Detect which cell encompasses the target text, then output its (X, Y) center coordinate. 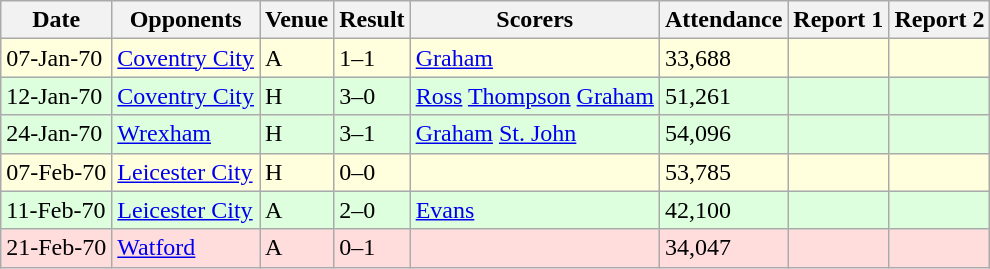
54,096 (723, 134)
3–1 (372, 134)
0–1 (372, 248)
24-Jan-70 (56, 134)
Report 2 (940, 20)
11-Feb-70 (56, 210)
Venue (297, 20)
42,100 (723, 210)
Date (56, 20)
51,261 (723, 96)
Evans (534, 210)
33,688 (723, 58)
Opponents (186, 20)
07-Feb-70 (56, 172)
0–0 (372, 172)
Report 1 (838, 20)
Graham St. John (534, 134)
2–0 (372, 210)
34,047 (723, 248)
3–0 (372, 96)
Attendance (723, 20)
Ross Thompson Graham (534, 96)
Result (372, 20)
12-Jan-70 (56, 96)
Scorers (534, 20)
53,785 (723, 172)
07-Jan-70 (56, 58)
Watford (186, 248)
1–1 (372, 58)
Graham (534, 58)
Wrexham (186, 134)
21-Feb-70 (56, 248)
